From the cell containing the given text, extract its center point as (X, Y) coordinate. 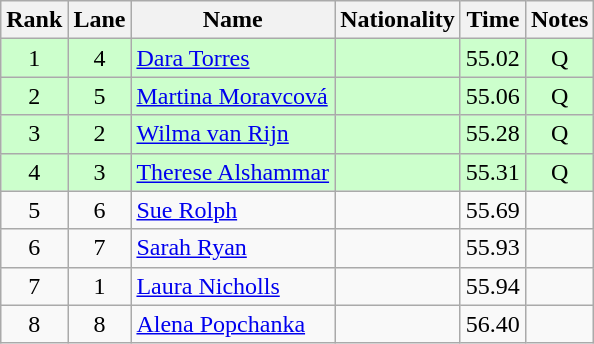
55.28 (492, 134)
Wilma van Rijn (233, 134)
Laura Nicholls (233, 286)
Name (233, 20)
Lane (100, 20)
Therese Alshammar (233, 172)
Nationality (398, 20)
Sarah Ryan (233, 248)
Rank (34, 20)
Dara Torres (233, 58)
Time (492, 20)
Notes (559, 20)
55.31 (492, 172)
55.06 (492, 96)
55.69 (492, 210)
Martina Moravcová (233, 96)
55.02 (492, 58)
Alena Popchanka (233, 324)
56.40 (492, 324)
55.94 (492, 286)
55.93 (492, 248)
Sue Rolph (233, 210)
